Provide the (X, Y) coordinate of the cell's center where the given text is located.  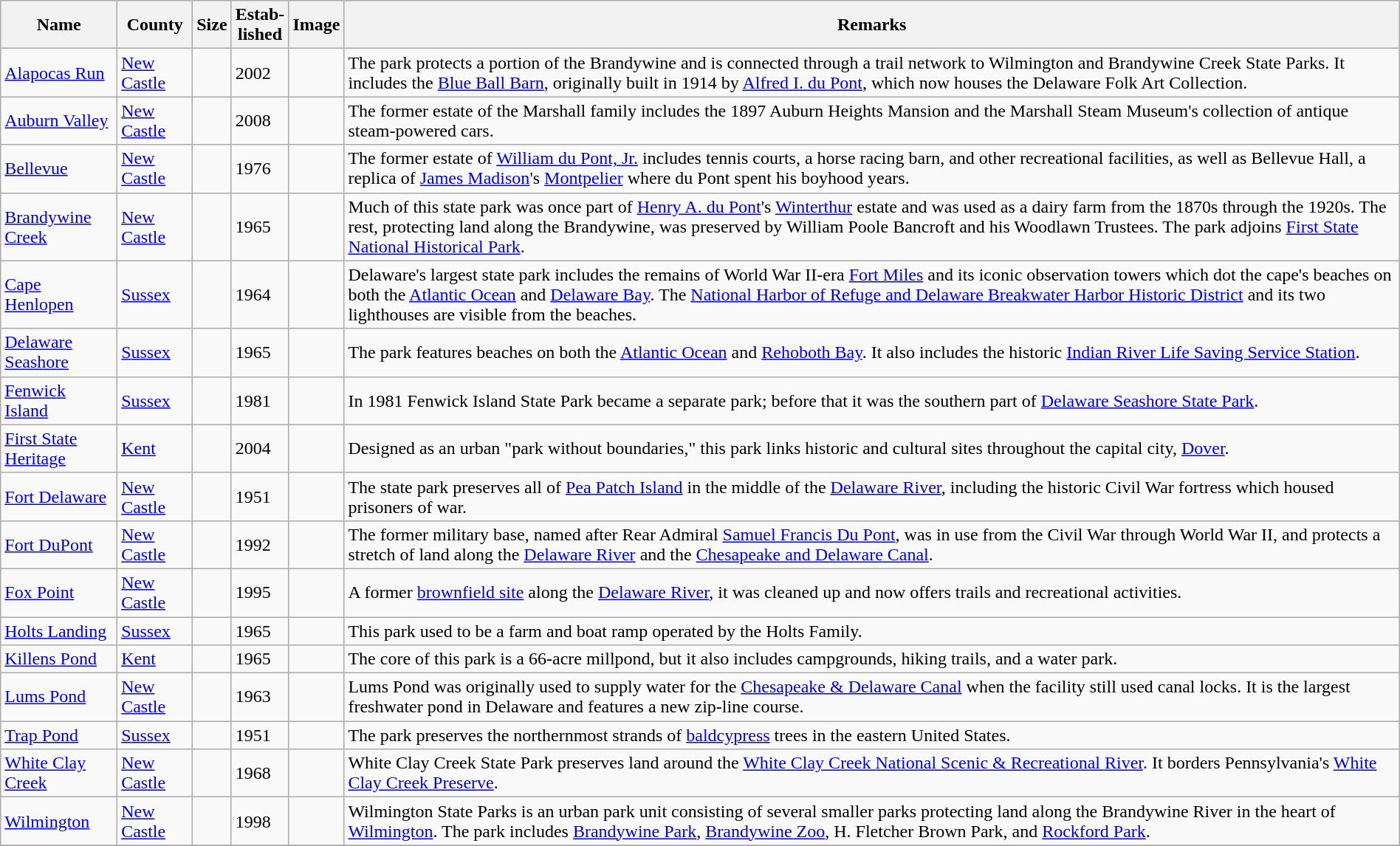
White Clay Creek (59, 774)
1981 (260, 400)
Brandywine Creek (59, 227)
Wilmington (59, 821)
The park features beaches on both the Atlantic Ocean and Rehoboth Bay. It also includes the historic Indian River Life Saving Service Station. (871, 353)
Fenwick Island (59, 400)
Designed as an urban "park without boundaries," this park links historic and cultural sites throughout the capital city, Dover. (871, 449)
A former brownfield site along the Delaware River, it was cleaned up and now offers trails and recreational activities. (871, 592)
1998 (260, 821)
Estab-lished (260, 25)
Lums Pond (59, 697)
Trap Pond (59, 735)
2002 (260, 72)
This park used to be a farm and boat ramp operated by the Holts Family. (871, 631)
The core of this park is a 66-acre millpond, but it also includes campgrounds, hiking trails, and a water park. (871, 659)
The park preserves the northernmost strands of baldcypress trees in the eastern United States. (871, 735)
1976 (260, 168)
Fort Delaware (59, 496)
County (155, 25)
1964 (260, 295)
Delaware Seashore (59, 353)
Cape Henlopen (59, 295)
Image (316, 25)
Fort DuPont (59, 545)
1995 (260, 592)
Killens Pond (59, 659)
Fox Point (59, 592)
Holts Landing (59, 631)
2004 (260, 449)
1992 (260, 545)
First State Heritage (59, 449)
2008 (260, 121)
Alapocas Run (59, 72)
Bellevue (59, 168)
Size (212, 25)
Name (59, 25)
1963 (260, 697)
1968 (260, 774)
Auburn Valley (59, 121)
Remarks (871, 25)
In 1981 Fenwick Island State Park became a separate park; before that it was the southern part of Delaware Seashore State Park. (871, 400)
